Identify which cell holds the provided text, then report its (x, y) central coordinate. 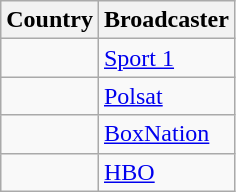
Sport 1 (166, 58)
HBO (166, 172)
Polsat (166, 96)
Country (50, 20)
Broadcaster (166, 20)
BoxNation (166, 134)
